Identify which cell holds the provided text, then report its [x, y] central coordinate. 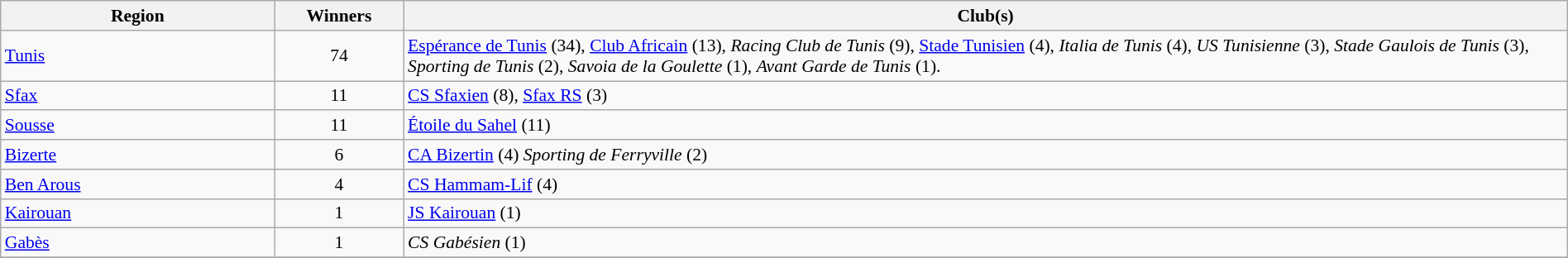
Sfax [137, 96]
74 [339, 56]
Winners [339, 16]
JS Kairouan (1) [986, 213]
Club(s) [986, 16]
Region [137, 16]
CS Sfaxien (8), Sfax RS (3) [986, 96]
Bizerte [137, 155]
Gabès [137, 243]
CS Gabésien (1) [986, 243]
4 [339, 184]
Ben Arous [137, 184]
Tunis [137, 56]
Étoile du Sahel (11) [986, 126]
Sousse [137, 126]
CS Hammam-Lif (4) [986, 184]
6 [339, 155]
Kairouan [137, 213]
CA Bizertin (4) Sporting de Ferryville (2) [986, 155]
